Provide the [X, Y] coordinate of the cell's center where the given text is located.  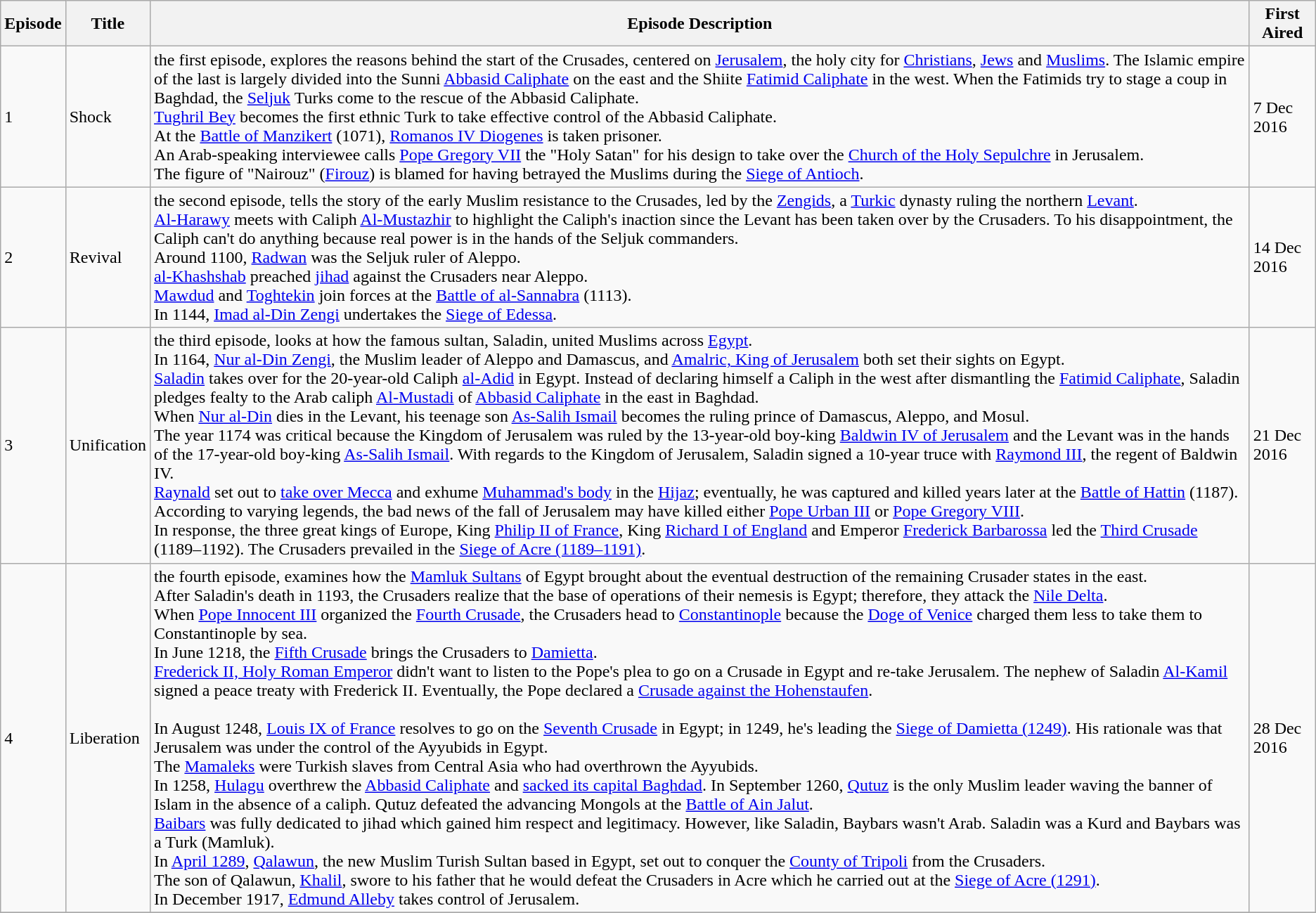
14 Dec 2016 [1282, 257]
21 Dec 2016 [1282, 446]
4 [33, 738]
7 Dec 2016 [1282, 117]
3 [33, 446]
First Aired [1282, 24]
Episode [33, 24]
2 [33, 257]
1 [33, 117]
28 Dec 2016 [1282, 738]
Liberation [108, 738]
Shock [108, 117]
Episode Description [700, 24]
Unification [108, 446]
Title [108, 24]
Revival [108, 257]
